Provide the (X, Y) coordinate of the cell's center where the given text is located.  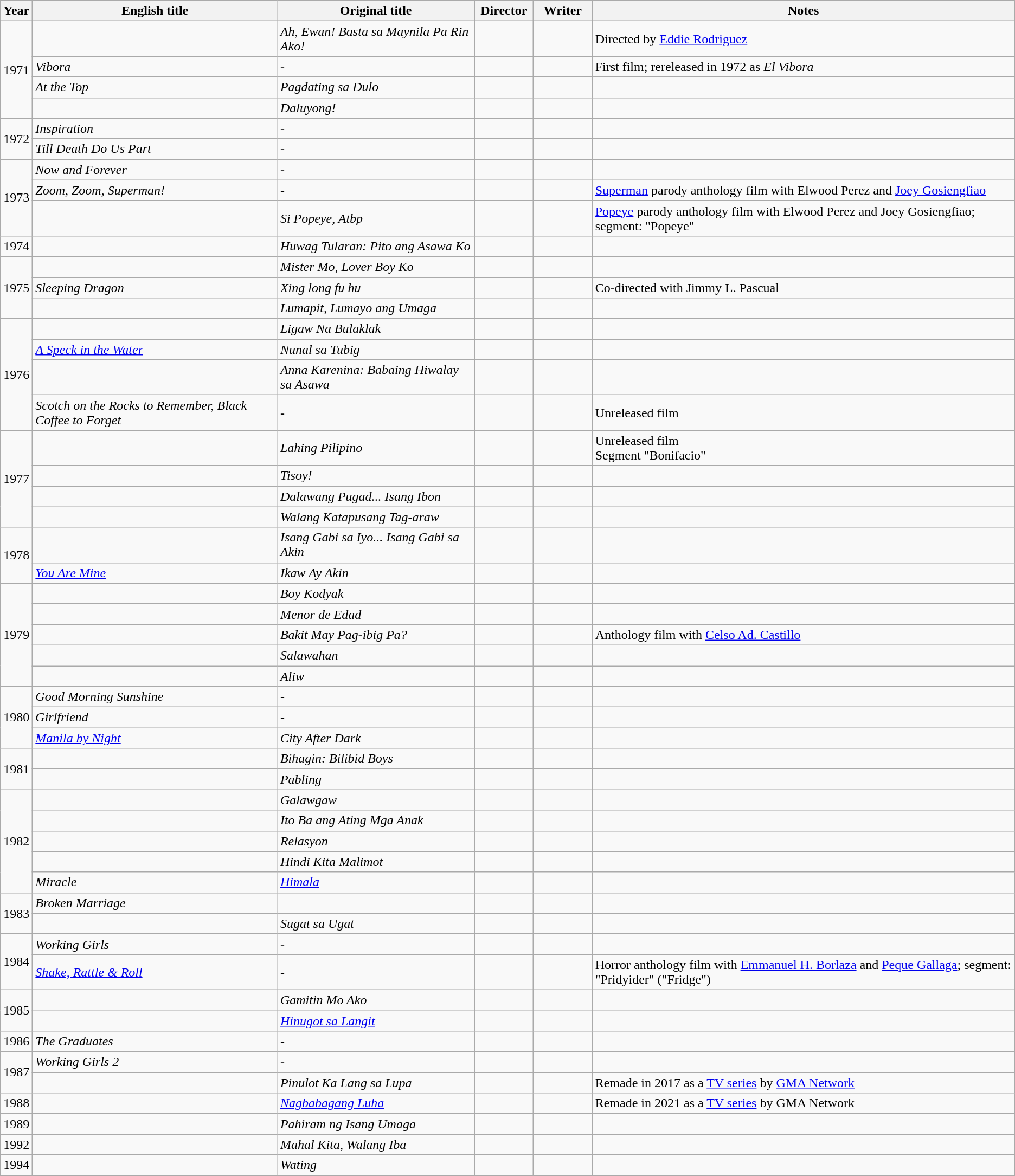
1974 (16, 246)
Unreleased film (804, 413)
First film; rereleased in 1972 as El Vibora (804, 67)
1972 (16, 139)
Directed by Eddie Rodriguez (804, 39)
Walang Katapusang Tag-araw (376, 517)
Horror anthology film with Emmanuel H. Borlaza and Peque Gallaga; segment: "Pridyider" ("Fridge") (804, 972)
At the Top (155, 87)
1989 (16, 1124)
Superman parody anthology film with Elwood Perez and Joey Gosiengfiao (804, 190)
1984 (16, 961)
Himala (376, 882)
Huwag Tularan: Pito ang Asawa Ko (376, 246)
1976 (16, 374)
Menor de Edad (376, 614)
Vibora (155, 67)
Bihagin: Bilibid Boys (376, 759)
1988 (16, 1103)
Unreleased filmSegment "Bonifacio" (804, 448)
1977 (16, 479)
You Are Mine (155, 573)
Remade in 2017 as a TV series by GMA Network (804, 1083)
1971 (16, 69)
1983 (16, 913)
Bakit May Pag-ibig Pa? (376, 635)
Salawahan (376, 655)
Si Popeye, Atbp (376, 218)
1987 (16, 1072)
Year (16, 11)
Nagbabagang Luha (376, 1103)
English title (155, 11)
Good Morning Sunshine (155, 697)
Till Death Do Us Part (155, 149)
Writer (563, 11)
Pagdating sa Dulo (376, 87)
1981 (16, 769)
Dalawang Pugad... Isang Ibon (376, 496)
Lahing Pilipino (376, 448)
Broken Marriage (155, 903)
Ito Ba ang Ating Mga Anak (376, 820)
Co-directed with Jimmy L. Pascual (804, 288)
1973 (16, 197)
Mahal Kita, Walang Iba (376, 1145)
Boy Kodyak (376, 593)
Xing long fu hu (376, 288)
Tisoy! (376, 476)
Daluyong! (376, 108)
Anthology film with Celso Ad. Castillo (804, 635)
Pabling (376, 779)
Ah, Ewan! Basta sa Maynila Pa Rin Ako! (376, 39)
Shake, Rattle & Roll (155, 972)
1994 (16, 1165)
Relasyon (376, 841)
Sugat sa Ugat (376, 923)
Mister Mo, Lover Boy Ko (376, 267)
Director (504, 11)
1979 (16, 635)
Remade in 2021 as a TV series by GMA Network (804, 1103)
Gamitin Mo Ako (376, 1000)
Sleeping Dragon (155, 288)
Manila by Night (155, 738)
Now and Forever (155, 170)
Nunal sa Tubig (376, 350)
Pinulot Ka Lang sa Lupa (376, 1083)
Hinugot sa Langit (376, 1020)
Ligaw Na Bulaklak (376, 329)
Isang Gabi sa Iyo... Isang Gabi sa Akin (376, 545)
Ikaw Ay Akin (376, 573)
Anna Karenina: Babaing Hiwalay sa Asawa (376, 377)
Aliw (376, 676)
1975 (16, 287)
City After Dark (376, 738)
Pahiram ng Isang Umaga (376, 1124)
Scotch on the Rocks to Remember, Black Coffee to Forget (155, 413)
Popeye parody anthology film with Elwood Perez and Joey Gosiengfiao; segment: "Popeye" (804, 218)
Girlfriend (155, 718)
Hindi Kita Malimot (376, 862)
Wating (376, 1165)
1986 (16, 1042)
Lumapit, Lumayo ang Umaga (376, 308)
Galawgaw (376, 800)
1978 (16, 555)
Notes (804, 11)
Working Girls 2 (155, 1062)
Zoom, Zoom, Superman! (155, 190)
Miracle (155, 882)
The Graduates (155, 1042)
Inspiration (155, 128)
1992 (16, 1145)
1985 (16, 1010)
Working Girls (155, 944)
A Speck in the Water (155, 350)
1980 (16, 718)
1982 (16, 841)
Original title (376, 11)
